Scan for the cell matching the given text and deliver its [x, y] coordinate at center. 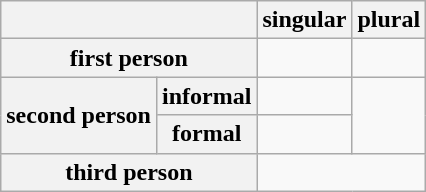
third person [129, 172]
second person [79, 115]
formal [206, 134]
singular [304, 20]
informal [206, 96]
first person [129, 58]
plural [389, 20]
